Return the (X, Y) coordinate for the center point of the cell that contains the specified text.  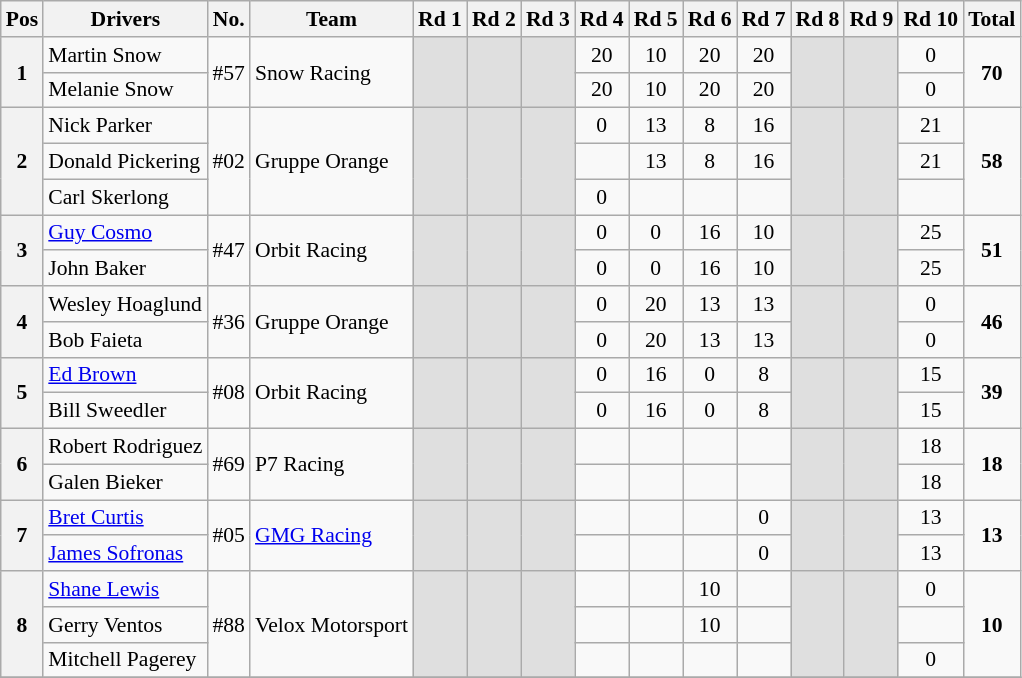
58 (992, 162)
6 (22, 464)
Pos (22, 19)
4 (22, 322)
Gerry Ventos (125, 625)
Rd 4 (602, 19)
Wesley Hoaglund (125, 304)
James Sofronas (125, 554)
Rd 5 (656, 19)
#05 (228, 536)
#02 (228, 162)
Martin Snow (125, 55)
Nick Parker (125, 126)
Rd 6 (710, 19)
Bob Faieta (125, 340)
Rd 10 (930, 19)
Carl Skerlong (125, 197)
Total (992, 19)
46 (992, 322)
Galen Bieker (125, 482)
39 (992, 392)
Rd 1 (440, 19)
#57 (228, 72)
Mitchell Pagerey (125, 660)
70 (992, 72)
Rd 3 (548, 19)
3 (22, 250)
#47 (228, 250)
1 (22, 72)
2 (22, 162)
#88 (228, 624)
Velox Motorsport (332, 624)
Rd 7 (764, 19)
5 (22, 392)
#36 (228, 322)
John Baker (125, 269)
Melanie Snow (125, 90)
No. (228, 19)
Robert Rodriguez (125, 447)
Team (332, 19)
Bill Sweedler (125, 411)
Shane Lewis (125, 589)
#08 (228, 392)
Rd 2 (494, 19)
Drivers (125, 19)
7 (22, 536)
Rd 8 (818, 19)
Snow Racing (332, 72)
#69 (228, 464)
Rd 9 (871, 19)
GMG Racing (332, 536)
Donald Pickering (125, 162)
Guy Cosmo (125, 233)
Ed Brown (125, 375)
Bret Curtis (125, 518)
51 (992, 250)
P7 Racing (332, 464)
